Find where the given text appears and provide that cell's center as [X, Y] coordinate. 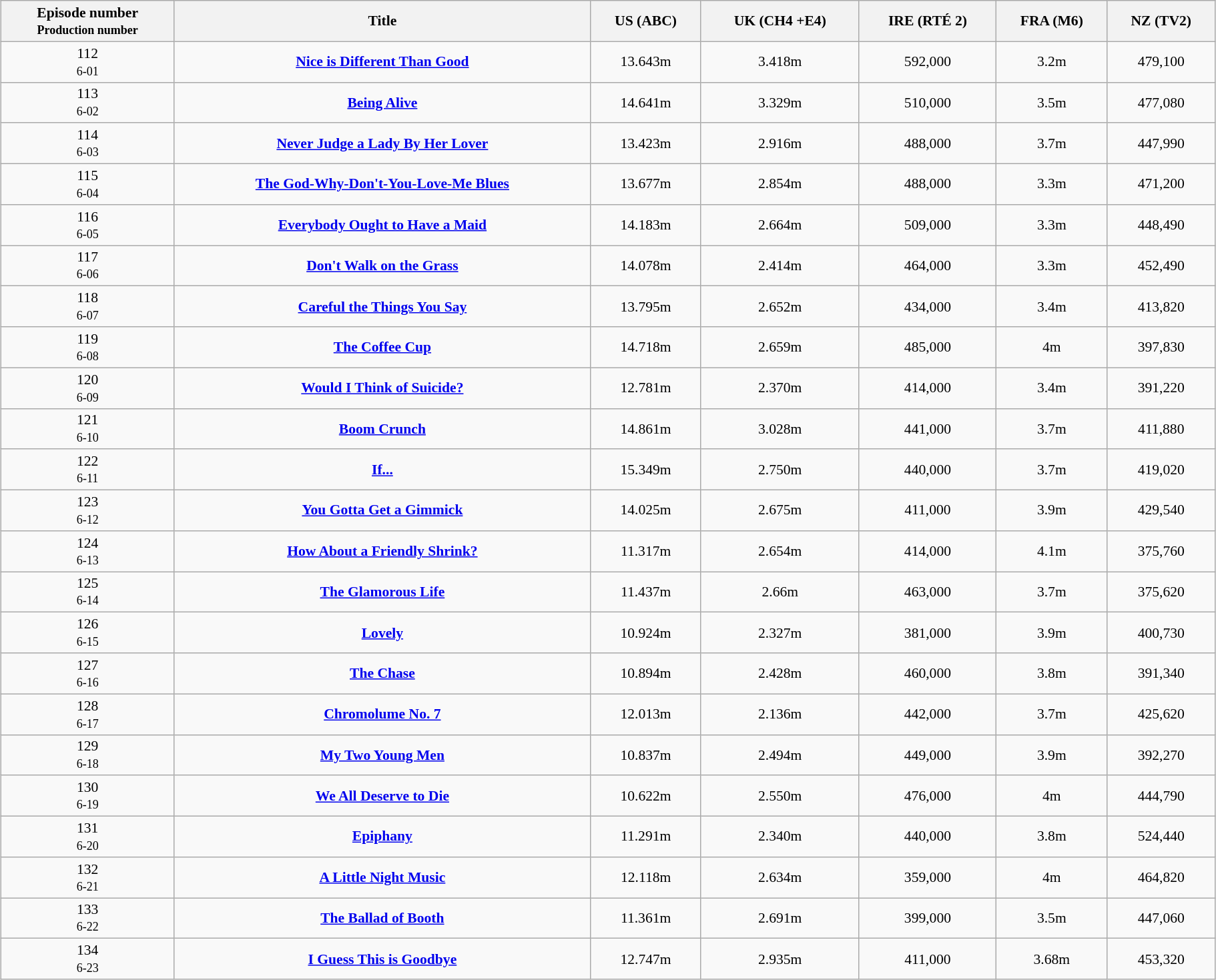
You Gotta Get a Gimmick [382, 511]
4.1m [1052, 551]
449,000 [928, 755]
Would I Think of Suicide? [382, 388]
10.622m [646, 797]
1236-12 [88, 511]
1276-16 [88, 674]
The God-Why-Don't-You-Love-Me Blues [382, 184]
Being Alive [382, 103]
1346-23 [88, 959]
Episode numberProduction number [88, 21]
464,820 [1161, 878]
US (ABC) [646, 21]
12.747m [646, 959]
11.361m [646, 918]
14.025m [646, 511]
Never Judge a Lady By Her Lover [382, 144]
425,620 [1161, 714]
1186-07 [88, 307]
509,000 [928, 225]
2.916m [780, 144]
479,100 [1161, 61]
397,830 [1161, 347]
444,790 [1161, 797]
12.013m [646, 714]
A Little Night Music [382, 878]
452,490 [1161, 266]
12.118m [646, 878]
477,080 [1161, 103]
1206-09 [88, 388]
NZ (TV2) [1161, 21]
Nice is Different Than Good [382, 61]
14.861m [646, 428]
2.327m [780, 632]
1336-22 [88, 918]
2.654m [780, 551]
3.418m [780, 61]
3.329m [780, 103]
391,340 [1161, 674]
399,000 [928, 918]
2.750m [780, 470]
1176-06 [88, 266]
13.423m [646, 144]
1196-08 [88, 347]
1246-13 [88, 551]
524,440 [1161, 837]
592,000 [928, 61]
1316-20 [88, 837]
1126-01 [88, 61]
1226-11 [88, 470]
The Chase [382, 674]
The Glamorous Life [382, 592]
448,490 [1161, 225]
2.675m [780, 511]
14.718m [646, 347]
10.894m [646, 674]
471,200 [1161, 184]
We All Deserve to Die [382, 797]
381,000 [928, 632]
441,000 [928, 428]
2.550m [780, 797]
1306-19 [88, 797]
11.437m [646, 592]
1156-04 [88, 184]
453,320 [1161, 959]
411,880 [1161, 428]
Everybody Ought to Have a Maid [382, 225]
413,820 [1161, 307]
375,760 [1161, 551]
1216-10 [88, 428]
1136-02 [88, 103]
3.028m [780, 428]
10.924m [646, 632]
2.659m [780, 347]
1266-15 [88, 632]
400,730 [1161, 632]
13.643m [646, 61]
463,000 [928, 592]
IRE (RTÉ 2) [928, 21]
2.634m [780, 878]
My Two Young Men [382, 755]
3.68m [1052, 959]
2.414m [780, 266]
485,000 [928, 347]
13.795m [646, 307]
2.428m [780, 674]
Don't Walk on the Grass [382, 266]
2.340m [780, 837]
510,000 [928, 103]
1286-17 [88, 714]
1326-21 [88, 878]
The Coffee Cup [382, 347]
15.349m [646, 470]
13.677m [646, 184]
434,000 [928, 307]
442,000 [928, 714]
2.136m [780, 714]
FRA (M6) [1052, 21]
419,020 [1161, 470]
476,000 [928, 797]
14.183m [646, 225]
14.641m [646, 103]
2.652m [780, 307]
464,000 [928, 266]
1296-18 [88, 755]
If... [382, 470]
UK (CH4 +E4) [780, 21]
2.935m [780, 959]
391,220 [1161, 388]
2.664m [780, 225]
359,000 [928, 878]
How About a Friendly Shrink? [382, 551]
3.2m [1052, 61]
2.370m [780, 388]
447,990 [1161, 144]
2.854m [780, 184]
11.291m [646, 837]
447,060 [1161, 918]
Title [382, 21]
Careful the Things You Say [382, 307]
1166-05 [88, 225]
2.494m [780, 755]
The Ballad of Booth [382, 918]
460,000 [928, 674]
I Guess This is Goodbye [382, 959]
14.078m [646, 266]
429,540 [1161, 511]
392,270 [1161, 755]
10.837m [646, 755]
Lovely [382, 632]
11.317m [646, 551]
1256-14 [88, 592]
2.66m [780, 592]
1146-03 [88, 144]
Boom Crunch [382, 428]
12.781m [646, 388]
Epiphany [382, 837]
375,620 [1161, 592]
Chromolume No. 7 [382, 714]
2.691m [780, 918]
